Pinpoint the cell where the given text exists, returning its (x, y) midpoint coordinate. 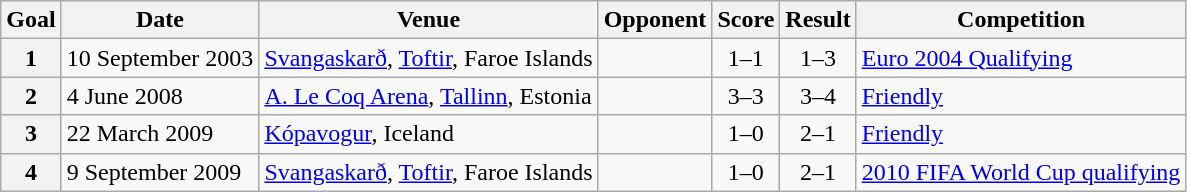
Result (818, 20)
10 September 2003 (160, 58)
Score (746, 20)
Opponent (655, 20)
1–1 (746, 58)
3–3 (746, 96)
1 (31, 58)
2010 FIFA World Cup qualifying (1021, 172)
3–4 (818, 96)
Venue (428, 20)
1–3 (818, 58)
Goal (31, 20)
A. Le Coq Arena, Tallinn, Estonia (428, 96)
Competition (1021, 20)
Kópavogur, Iceland (428, 134)
4 (31, 172)
Date (160, 20)
4 June 2008 (160, 96)
22 March 2009 (160, 134)
Euro 2004 Qualifying (1021, 58)
3 (31, 134)
9 September 2009 (160, 172)
2 (31, 96)
